Output the (x, y) coordinate of the center of the cell containing the given text.  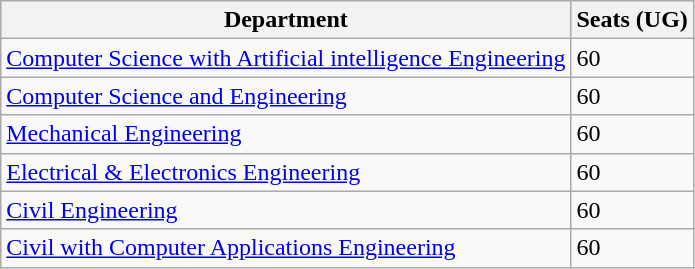
Computer Science with Artificial intelligence Engineering (286, 58)
Department (286, 20)
Electrical & Electronics Engineering (286, 172)
Computer Science and Engineering (286, 96)
Civil Engineering (286, 210)
Mechanical Engineering (286, 134)
Civil with Computer Applications Engineering (286, 248)
Seats (UG) (632, 20)
